Search for the cell housing the specified text and yield its (x, y) center coordinate. 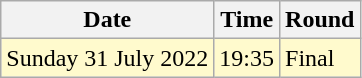
Round (320, 20)
Time (247, 20)
Final (320, 58)
Date (108, 20)
Sunday 31 July 2022 (108, 58)
19:35 (247, 58)
